Locate the cell with the specified text and output its (X, Y) center coordinate. 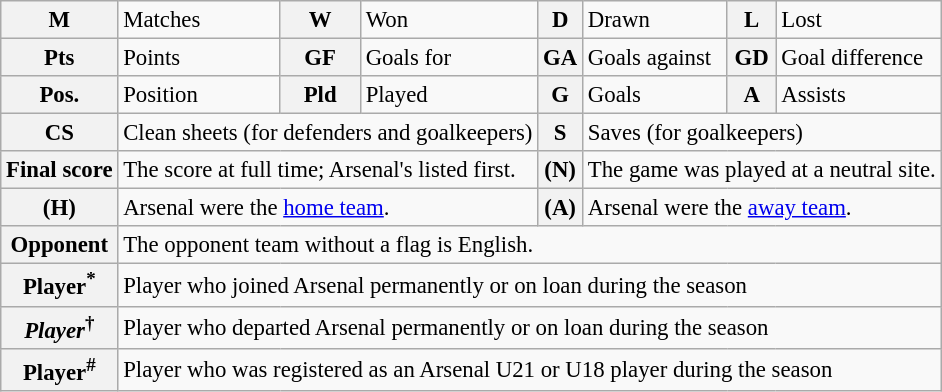
GF (320, 58)
The opponent team without a flag is English. (530, 245)
Points (199, 58)
L (751, 20)
Player# (60, 369)
Goal difference (858, 58)
(A) (560, 208)
Goals (654, 95)
Player who joined Arsenal permanently or on loan during the season (530, 285)
Opponent (60, 245)
W (320, 20)
Drawn (654, 20)
Clean sheets (for defenders and goalkeepers) (328, 133)
Saves (for goalkeepers) (761, 133)
Player who departed Arsenal permanently or on loan during the season (530, 327)
(H) (60, 208)
The score at full time; Arsenal's listed first. (328, 170)
Arsenal were the away team. (761, 208)
GD (751, 58)
Assists (858, 95)
D (560, 20)
Pld (320, 95)
Player* (60, 285)
G (560, 95)
Played (448, 95)
(N) (560, 170)
Position (199, 95)
Arsenal were the home team. (328, 208)
The game was played at a neutral site. (761, 170)
GA (560, 58)
Final score (60, 170)
S (560, 133)
Goals against (654, 58)
Lost (858, 20)
Player who was registered as an Arsenal U21 or U18 player during the season (530, 369)
Pos. (60, 95)
Player† (60, 327)
A (751, 95)
Goals for (448, 58)
CS (60, 133)
Won (448, 20)
Matches (199, 20)
Pts (60, 58)
M (60, 20)
